Identify which cell holds the provided text, then report its (X, Y) central coordinate. 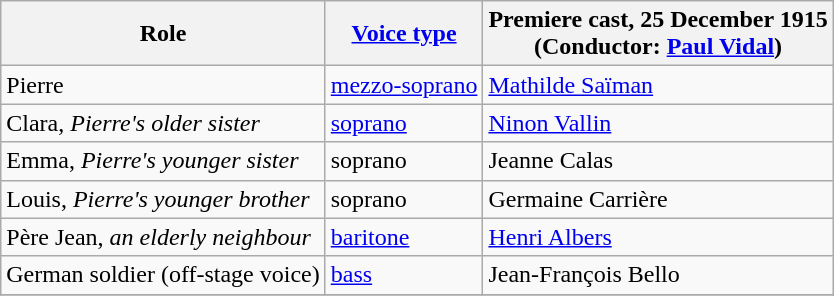
Henri Albers (658, 237)
Premiere cast, 25 December 1915(Conductor: Paul Vidal) (658, 34)
Pierre (163, 85)
German soldier (off-stage voice) (163, 275)
Emma, Pierre's younger sister (163, 161)
Louis, Pierre's younger brother (163, 199)
Père Jean, an elderly neighbour (163, 237)
baritone (404, 237)
Ninon Vallin (658, 123)
Role (163, 34)
mezzo-soprano (404, 85)
Clara, Pierre's older sister (163, 123)
bass (404, 275)
Jean-François Bello (658, 275)
Mathilde Saïman (658, 85)
Jeanne Calas (658, 161)
Voice type (404, 34)
Germaine Carrière (658, 199)
